Provide the (X, Y) coordinate of the cell's center where the given text is located.  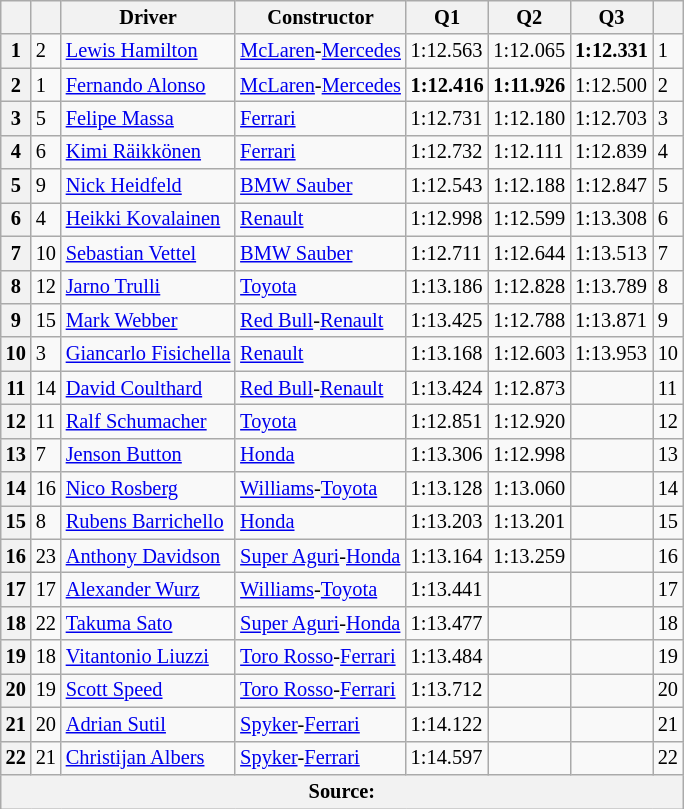
Lewis Hamilton (148, 51)
David Coulthard (148, 388)
1:13.128 (448, 489)
1:12.543 (448, 186)
Alexander Wurz (148, 589)
1:13.424 (448, 388)
1:13.308 (612, 219)
Scott Speed (148, 690)
1:12.731 (448, 118)
Jarno Trulli (148, 287)
Fernando Alonso (148, 85)
1:13.259 (529, 556)
1:12.500 (612, 85)
1:12.703 (612, 118)
1:13.484 (448, 657)
Felipe Massa (148, 118)
Source: (342, 791)
1:12.180 (529, 118)
1:13.164 (448, 556)
1:13.712 (448, 690)
1:12.847 (612, 186)
1:13.201 (529, 522)
Christijan Albers (148, 758)
1:13.203 (448, 522)
1:13.789 (612, 287)
Sebastian Vettel (148, 253)
1:12.851 (448, 421)
1:11.926 (529, 85)
Q1 (448, 17)
Adrian Sutil (148, 724)
Kimi Räikkönen (148, 152)
Q3 (612, 17)
1:12.732 (448, 152)
1:12.331 (612, 51)
1:13.186 (448, 287)
1:13.871 (612, 320)
1:12.599 (529, 219)
Q2 (529, 17)
1:12.111 (529, 152)
1:13.060 (529, 489)
1:12.065 (529, 51)
Constructor (320, 17)
1:12.873 (529, 388)
Anthony Davidson (148, 556)
1:13.513 (612, 253)
1:14.597 (448, 758)
1:12.644 (529, 253)
Mark Webber (148, 320)
1:13.425 (448, 320)
1:14.122 (448, 724)
1:13.477 (448, 623)
1:12.188 (529, 186)
1:12.563 (448, 51)
Takuma Sato (148, 623)
1:12.828 (529, 287)
Nick Heidfeld (148, 186)
1:12.416 (448, 85)
1:13.306 (448, 455)
1:12.920 (529, 421)
1:13.168 (448, 354)
1:12.711 (448, 253)
1:12.788 (529, 320)
Giancarlo Fisichella (148, 354)
Rubens Barrichello (148, 522)
Heikki Kovalainen (148, 219)
Driver (148, 17)
1:12.603 (529, 354)
Jenson Button (148, 455)
Nico Rosberg (148, 489)
23 (46, 556)
1:13.441 (448, 589)
1:12.839 (612, 152)
1:13.953 (612, 354)
Vitantonio Liuzzi (148, 657)
Ralf Schumacher (148, 421)
